Extract the (x, y) coordinate from the center of the cell holding the provided text.  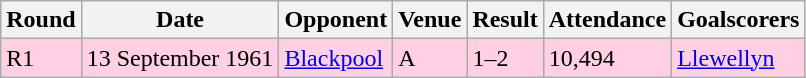
Blackpool (336, 58)
Result (505, 20)
Llewellyn (738, 58)
Date (180, 20)
Attendance (607, 20)
Opponent (336, 20)
A (430, 58)
Round (41, 20)
Goalscorers (738, 20)
Venue (430, 20)
10,494 (607, 58)
1–2 (505, 58)
R1 (41, 58)
13 September 1961 (180, 58)
